From the cell containing the given text, extract its center point as [X, Y] coordinate. 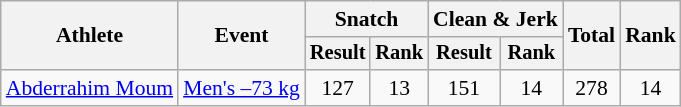
278 [592, 88]
Athlete [90, 36]
151 [464, 88]
13 [399, 88]
Event [242, 36]
Men's –73 kg [242, 88]
127 [338, 88]
Snatch [366, 19]
Clean & Jerk [496, 19]
Abderrahim Moum [90, 88]
Total [592, 36]
